From the cell containing the given text, extract its center point as (X, Y) coordinate. 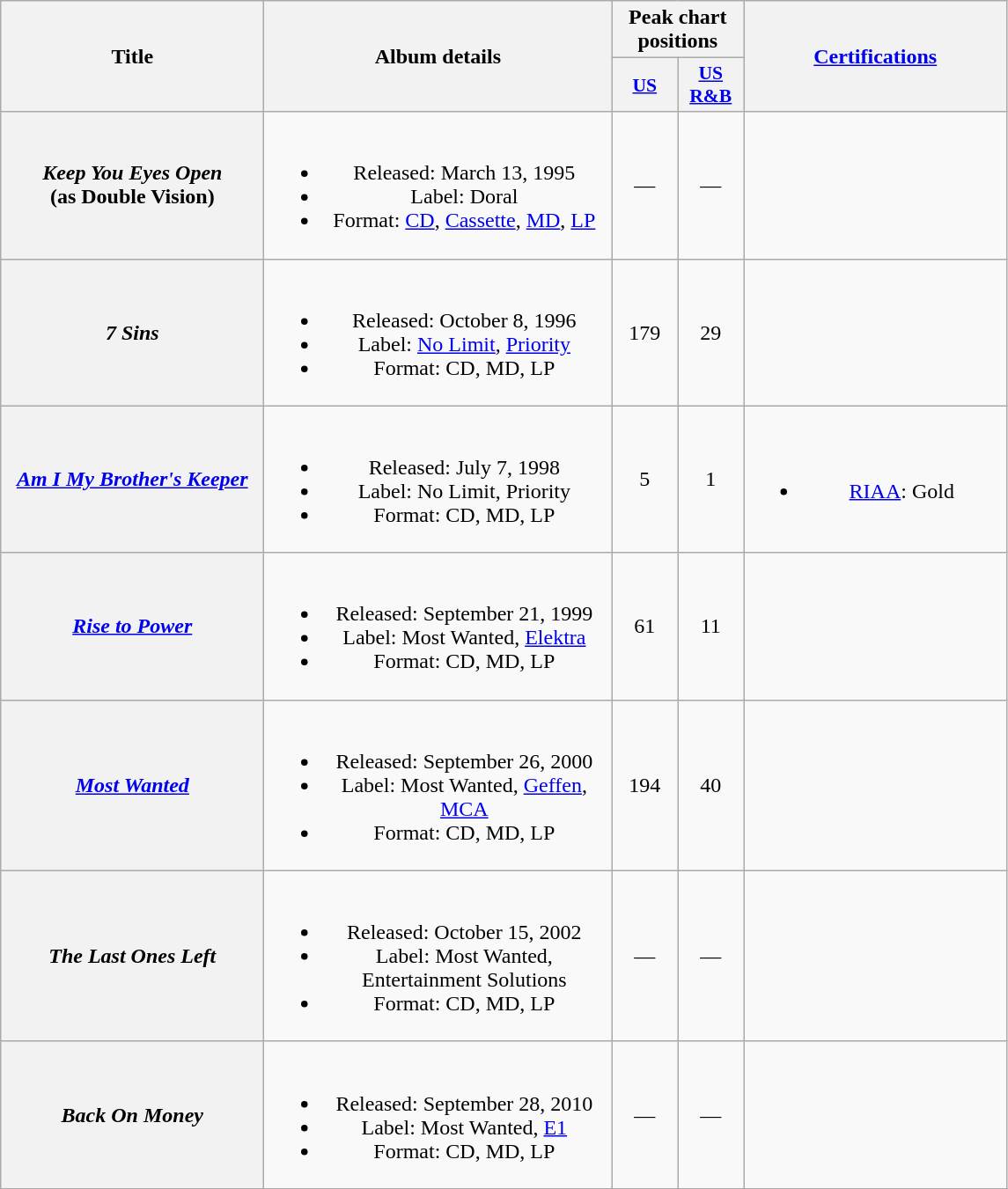
Certifications (875, 56)
US (644, 84)
11 (711, 627)
5 (644, 479)
Released: September 26, 2000Label: Most Wanted, Geffen, MCAFormat: CD, MD, LP (438, 785)
Released: October 8, 1996Label: No Limit, PriorityFormat: CD, MD, LP (438, 333)
Released: September 21, 1999Label: Most Wanted, ElektraFormat: CD, MD, LP (438, 627)
Released: March 13, 1995Label: DoralFormat: CD, Cassette, MD, LP (438, 185)
61 (644, 627)
The Last Ones Left (132, 956)
Released: July 7, 1998Label: No Limit, PriorityFormat: CD, MD, LP (438, 479)
RIAA: Gold (875, 479)
40 (711, 785)
Released: October 15, 2002Label: Most Wanted, Entertainment SolutionsFormat: CD, MD, LP (438, 956)
Released: September 28, 2010Label: Most Wanted, E1Format: CD, MD, LP (438, 1114)
Title (132, 56)
7 Sins (132, 333)
194 (644, 785)
Peak chart positions (678, 30)
Most Wanted (132, 785)
1 (711, 479)
179 (644, 333)
Rise to Power (132, 627)
29 (711, 333)
US R&B (711, 84)
Back On Money (132, 1114)
Am I My Brother's Keeper (132, 479)
Keep You Eyes Open(as Double Vision) (132, 185)
Album details (438, 56)
